Return the [x, y] coordinate for the center point of the cell that contains the specified text.  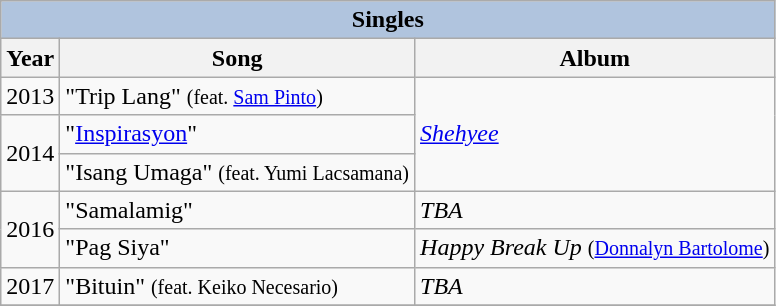
"Pag Siya" [238, 248]
2016 [30, 229]
2017 [30, 286]
Singles [388, 20]
2013 [30, 96]
"Samalamig" [238, 210]
"Trip Lang" (feat. Sam Pinto) [238, 96]
"Isang Umaga" (feat. Yumi Lacsamana) [238, 172]
Year [30, 58]
Shehyee [595, 134]
"Bituin" (feat. Keiko Necesario) [238, 286]
Song [238, 58]
"Inspirasyon" [238, 134]
Happy Break Up (Donnalyn Bartolome) [595, 248]
Album [595, 58]
2014 [30, 153]
